Scan for the cell matching the given text and deliver its (X, Y) coordinate at center. 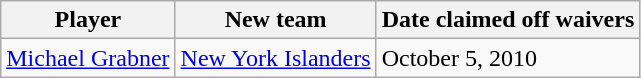
October 5, 2010 (508, 58)
Date claimed off waivers (508, 20)
Michael Grabner (88, 58)
New team (276, 20)
New York Islanders (276, 58)
Player (88, 20)
